Return the [x, y] coordinate for the center point of the cell that contains the specified text.  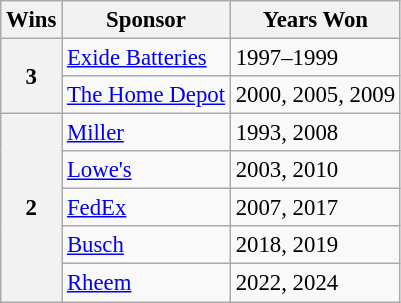
1997–1999 [315, 58]
2003, 2010 [315, 170]
Lowe's [146, 170]
2007, 2017 [315, 208]
Sponsor [146, 20]
FedEx [146, 208]
1993, 2008 [315, 133]
Exide Batteries [146, 58]
Rheem [146, 283]
2018, 2019 [315, 245]
2000, 2005, 2009 [315, 95]
Busch [146, 245]
Miller [146, 133]
3 [32, 76]
2 [32, 208]
Years Won [315, 20]
Wins [32, 20]
The Home Depot [146, 95]
2022, 2024 [315, 283]
